From the cell containing the given text, extract its center point as [X, Y] coordinate. 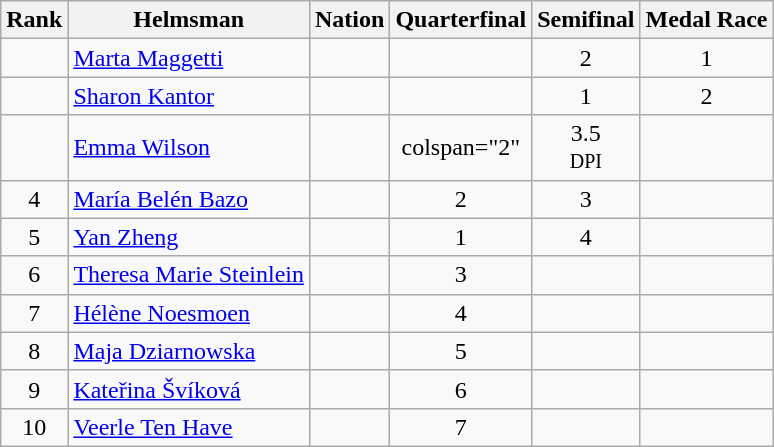
8 [34, 351]
3.5DPI [586, 148]
Quarterfinal [461, 20]
Hélène Noesmoen [189, 313]
10 [34, 427]
9 [34, 389]
Theresa Marie Steinlein [189, 275]
Rank [34, 20]
Yan Zheng [189, 237]
Sharon Kantor [189, 96]
Veerle Ten Have [189, 427]
Medal Race [706, 20]
Nation [349, 20]
colspan="2" [461, 148]
Kateřina Švíková [189, 389]
Maja Dziarnowska [189, 351]
Emma Wilson [189, 148]
Marta Maggetti [189, 58]
María Belén Bazo [189, 199]
Semifinal [586, 20]
Helmsman [189, 20]
